Capture the cell that displays the provided text and extract its (X, Y) central coordinate. 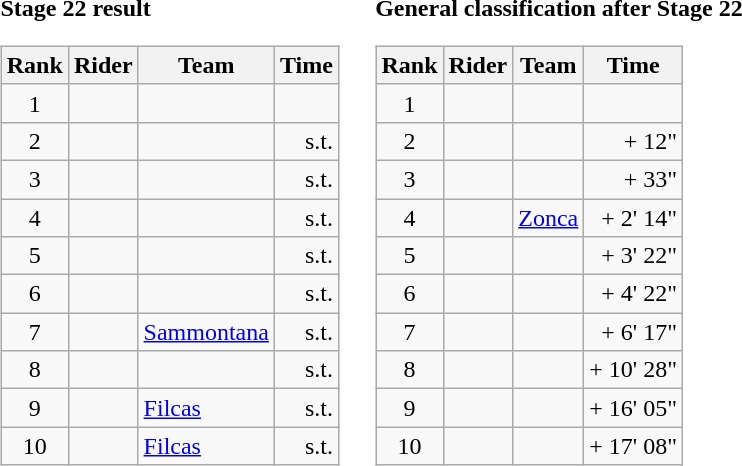
+ 16' 05" (634, 408)
+ 12" (634, 141)
+ 33" (634, 179)
Zonca (548, 217)
+ 3' 22" (634, 256)
+ 2' 14" (634, 217)
+ 10' 28" (634, 370)
Sammontana (206, 332)
+ 17' 08" (634, 446)
+ 4' 22" (634, 294)
+ 6' 17" (634, 332)
